Output the (X, Y) coordinate of the center of the cell containing the given text.  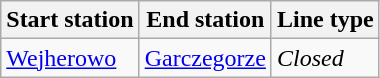
Wejherowo (70, 58)
Line type (325, 20)
End station (205, 20)
Garczegorze (205, 58)
Start station (70, 20)
Closed (325, 58)
